Return the [x, y] coordinate for the center point of the cell that contains the specified text.  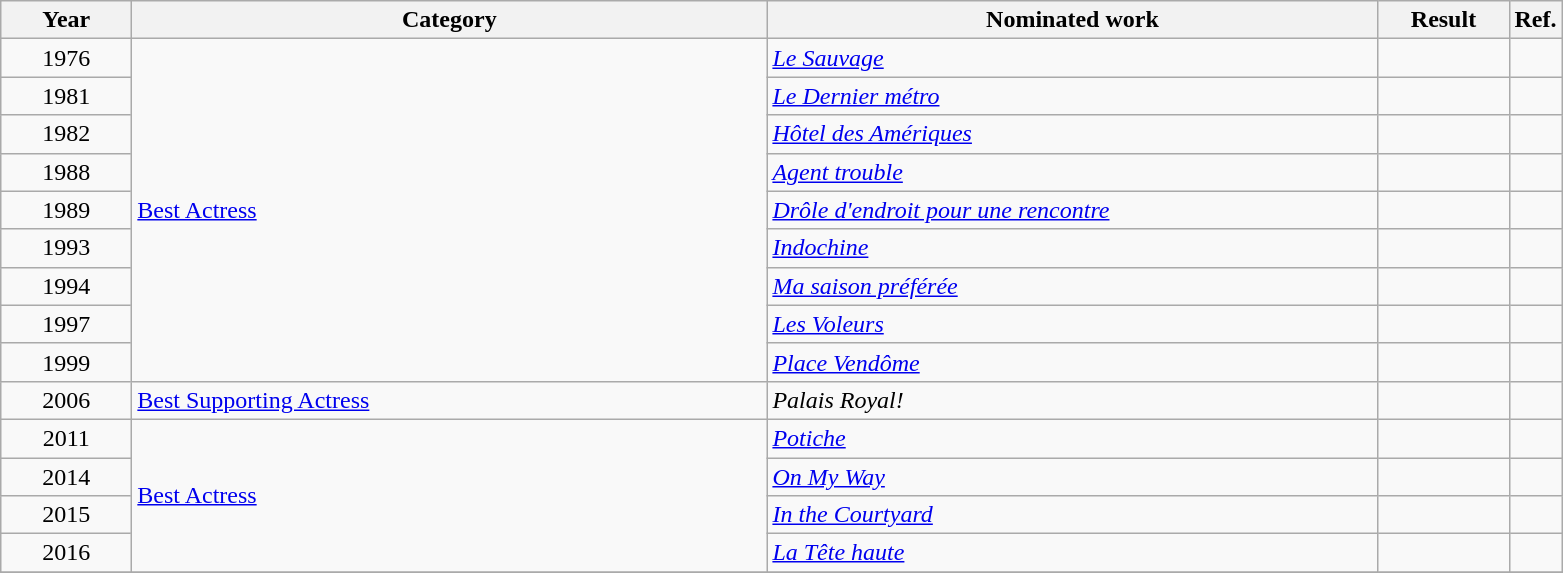
1976 [66, 58]
1982 [66, 134]
1994 [66, 286]
1999 [66, 362]
On My Way [1072, 477]
1988 [66, 172]
1997 [66, 324]
Year [66, 20]
2016 [66, 553]
Le Sauvage [1072, 58]
Potiche [1072, 438]
2011 [66, 438]
Palais Royal! [1072, 400]
Drôle d'endroit pour une rencontre [1072, 210]
Place Vendôme [1072, 362]
Agent trouble [1072, 172]
2006 [66, 400]
Le Dernier métro [1072, 96]
Nominated work [1072, 20]
1981 [66, 96]
In the Courtyard [1072, 515]
2014 [66, 477]
1989 [66, 210]
1993 [66, 248]
Category [450, 20]
Ref. [1536, 20]
Les Voleurs [1072, 324]
La Tête haute [1072, 553]
Best Supporting Actress [450, 400]
Indochine [1072, 248]
Hôtel des Amériques [1072, 134]
Ma saison préférée [1072, 286]
2015 [66, 515]
Result [1444, 20]
